For the text-containing cell, return its midpoint in [x, y] coordinate format. 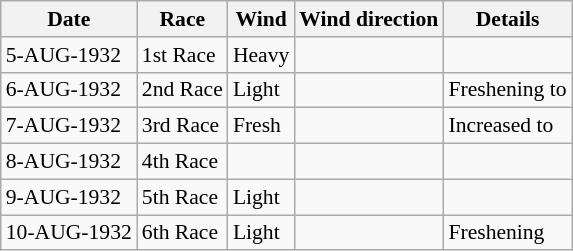
4th Race [182, 162]
5th Race [182, 197]
Wind [261, 19]
Race [182, 19]
7-AUG-1932 [69, 126]
Fresh [261, 126]
Details [507, 19]
Increased to [507, 126]
3rd Race [182, 126]
6-AUG-1932 [69, 90]
10-AUG-1932 [69, 233]
9-AUG-1932 [69, 197]
1st Race [182, 55]
Heavy [261, 55]
Freshening to [507, 90]
Wind direction [368, 19]
Freshening [507, 233]
5-AUG-1932 [69, 55]
6th Race [182, 233]
Date [69, 19]
8-AUG-1932 [69, 162]
2nd Race [182, 90]
